For the text-containing cell, return its midpoint in [x, y] coordinate format. 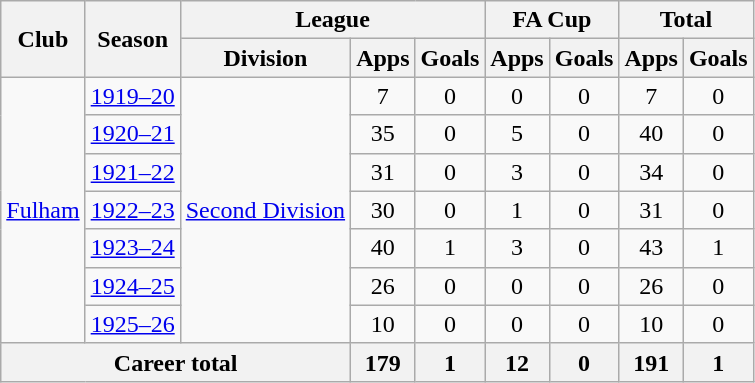
Fulham [43, 210]
5 [517, 134]
191 [651, 362]
1925–26 [132, 324]
12 [517, 362]
Division [265, 58]
179 [383, 362]
Second Division [265, 210]
1921–22 [132, 172]
Career total [176, 362]
34 [651, 172]
Total [686, 20]
Season [132, 39]
35 [383, 134]
FA Cup [552, 20]
1924–25 [132, 286]
30 [383, 210]
1919–20 [132, 96]
1920–21 [132, 134]
43 [651, 248]
League [332, 20]
Club [43, 39]
1922–23 [132, 210]
1923–24 [132, 248]
